Return (x, y) of the center of cell containing provided text 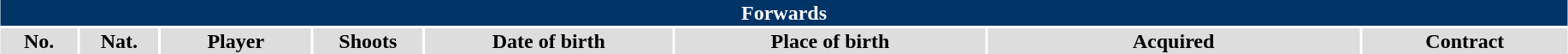
Player (236, 41)
Forwards (783, 13)
Date of birth (549, 41)
Nat. (120, 41)
Contract (1465, 41)
Place of birth (830, 41)
Shoots (368, 41)
Acquired (1173, 41)
No. (39, 41)
